Extract the [X, Y] coordinate from the center of the cell holding the provided text.  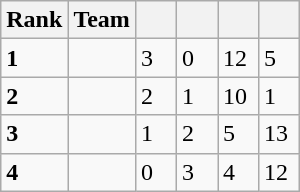
Team [102, 20]
Rank [34, 20]
10 [238, 96]
13 [280, 134]
